Return the (X, Y) coordinate for the center point of the cell that contains the specified text.  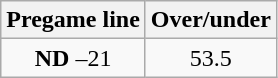
53.5 (210, 58)
Over/under (210, 20)
Pregame line (74, 20)
ND –21 (74, 58)
